Return [X, Y] of the center of cell containing provided text 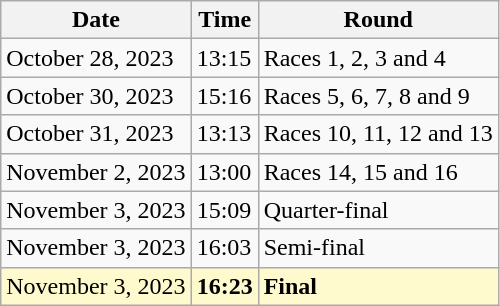
16:03 [224, 248]
16:23 [224, 286]
13:15 [224, 58]
Semi-final [378, 248]
Races 1, 2, 3 and 4 [378, 58]
Date [96, 20]
13:00 [224, 172]
Time [224, 20]
15:16 [224, 96]
Final [378, 286]
November 2, 2023 [96, 172]
October 31, 2023 [96, 134]
13:13 [224, 134]
October 28, 2023 [96, 58]
Round [378, 20]
October 30, 2023 [96, 96]
Quarter-final [378, 210]
15:09 [224, 210]
Races 5, 6, 7, 8 and 9 [378, 96]
Races 14, 15 and 16 [378, 172]
Races 10, 11, 12 and 13 [378, 134]
